Scan for the cell matching the given text and deliver its (x, y) coordinate at center. 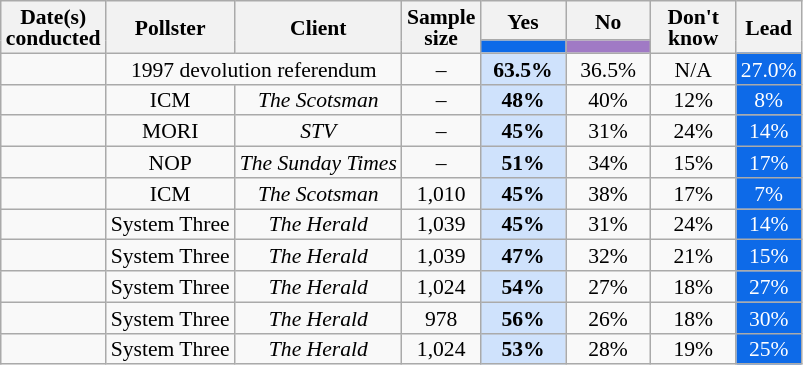
MORI (170, 132)
N/A (694, 68)
28% (608, 348)
978 (441, 318)
34% (608, 162)
The Sunday Times (318, 162)
25% (769, 348)
Don'tknow (694, 27)
36.5% (608, 68)
51% (522, 162)
1,010 (441, 194)
1997 devolution referendum (254, 68)
54% (522, 286)
48% (522, 100)
19% (694, 348)
47% (522, 256)
38% (608, 194)
Lead (769, 27)
Pollster (170, 27)
8% (769, 100)
32% (608, 256)
Date(s)conducted (54, 27)
Client (318, 27)
26% (608, 318)
12% (694, 100)
NOP (170, 162)
STV (318, 132)
Yes (522, 20)
Samplesize (441, 27)
No (608, 20)
21% (694, 256)
30% (769, 318)
56% (522, 318)
40% (608, 100)
27.0% (769, 68)
7% (769, 194)
63.5% (522, 68)
53% (522, 348)
